Pinpoint the cell where the given text exists, returning its (x, y) midpoint coordinate. 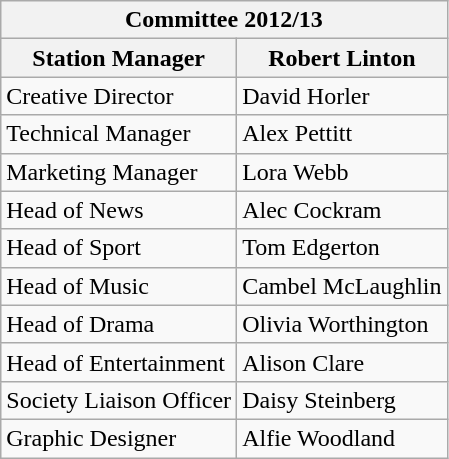
Head of Entertainment (119, 362)
Head of News (119, 210)
David Horler (342, 96)
Daisy Steinberg (342, 400)
Head of Drama (119, 324)
Committee 2012/13 (224, 20)
Station Manager (119, 58)
Head of Music (119, 286)
Graphic Designer (119, 438)
Alex Pettitt (342, 134)
Tom Edgerton (342, 248)
Technical Manager (119, 134)
Alec Cockram (342, 210)
Head of Sport (119, 248)
Lora Webb (342, 172)
Creative Director (119, 96)
Society Liaison Officer (119, 400)
Robert Linton (342, 58)
Cambel McLaughlin (342, 286)
Marketing Manager (119, 172)
Alison Clare (342, 362)
Alfie Woodland (342, 438)
Olivia Worthington (342, 324)
